Extract the (x, y) coordinate from the center of the cell holding the provided text.  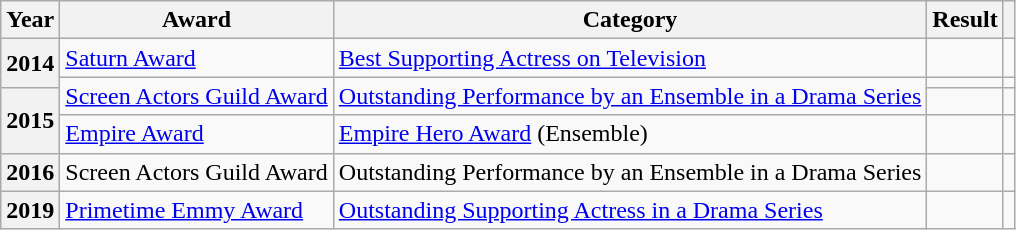
2019 (30, 210)
Year (30, 20)
2015 (30, 120)
2014 (30, 64)
Empire Hero Award (Ensemble) (630, 134)
Outstanding Supporting Actress in a Drama Series (630, 210)
Category (630, 20)
2016 (30, 172)
Empire Award (196, 134)
Result (965, 20)
Best Supporting Actress on Television (630, 58)
Award (196, 20)
Primetime Emmy Award (196, 210)
Saturn Award (196, 58)
